Extract the (X, Y) coordinate from the center of the cell holding the provided text.  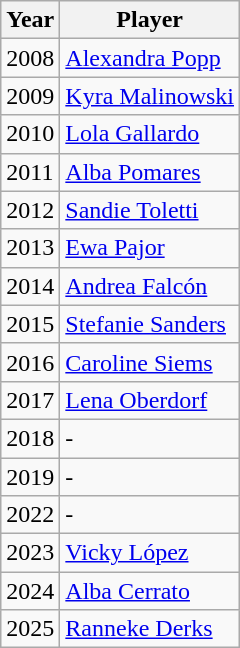
2014 (30, 286)
2025 (30, 629)
2011 (30, 172)
Alba Pomares (150, 172)
2017 (30, 400)
Year (30, 20)
Kyra Malinowski (150, 96)
2012 (30, 210)
2013 (30, 248)
Alexandra Popp (150, 58)
2022 (30, 515)
2015 (30, 324)
Ewa Pajor (150, 248)
2019 (30, 477)
Sandie Toletti (150, 210)
Ranneke Derks (150, 629)
Andrea Falcón (150, 286)
Lola Gallardo (150, 134)
2010 (30, 134)
2016 (30, 362)
2023 (30, 553)
Player (150, 20)
Stefanie Sanders (150, 324)
2008 (30, 58)
Lena Oberdorf (150, 400)
2024 (30, 591)
2009 (30, 96)
2018 (30, 438)
Caroline Siems (150, 362)
Vicky López (150, 553)
Alba Cerrato (150, 591)
